Return [X, Y] of the center of cell containing provided text 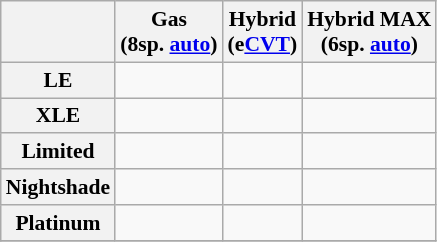
Gas(8sp. auto) [168, 32]
LE [58, 80]
Nightshade [58, 187]
Hybrid MAX(6sp. auto) [369, 32]
Hybrid(eCVT) [263, 32]
Limited [58, 152]
XLE [58, 116]
Platinum [58, 223]
